Provide the [x, y] coordinate of the cell's center where the given text is located.  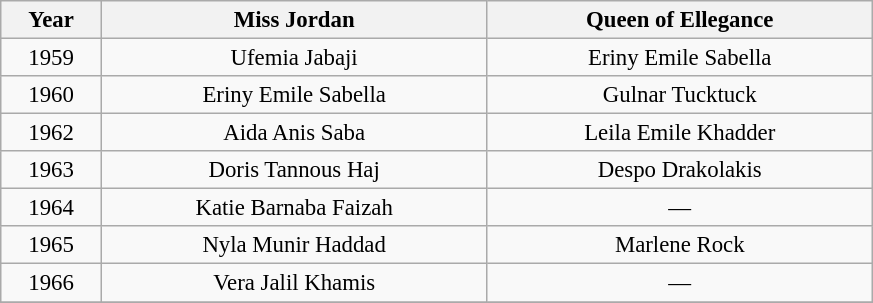
1959 [52, 58]
1960 [52, 95]
Marlene Rock [680, 245]
Year [52, 20]
1965 [52, 245]
Nyla Munir Haddad [294, 245]
Despo Drakolakis [680, 170]
1966 [52, 283]
1964 [52, 208]
Vera Jalil Khamis [294, 283]
Ufemia Jabaji [294, 58]
Miss Jordan [294, 20]
Gulnar Tucktuck [680, 95]
Leila Emile Khadder [680, 133]
Doris Tannous Haj [294, 170]
1963 [52, 170]
1962 [52, 133]
Katie Barnaba Faizah [294, 208]
Aida Anis Saba [294, 133]
Queen of Ellegance [680, 20]
